For the text-containing cell, return its midpoint in (x, y) coordinate format. 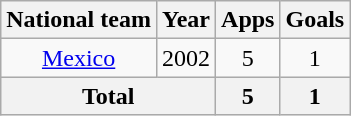
Apps (248, 20)
Total (108, 96)
2002 (186, 58)
Mexico (79, 58)
National team (79, 20)
Year (186, 20)
Goals (315, 20)
